Provide the (X, Y) coordinate of the cell's center where the given text is located.  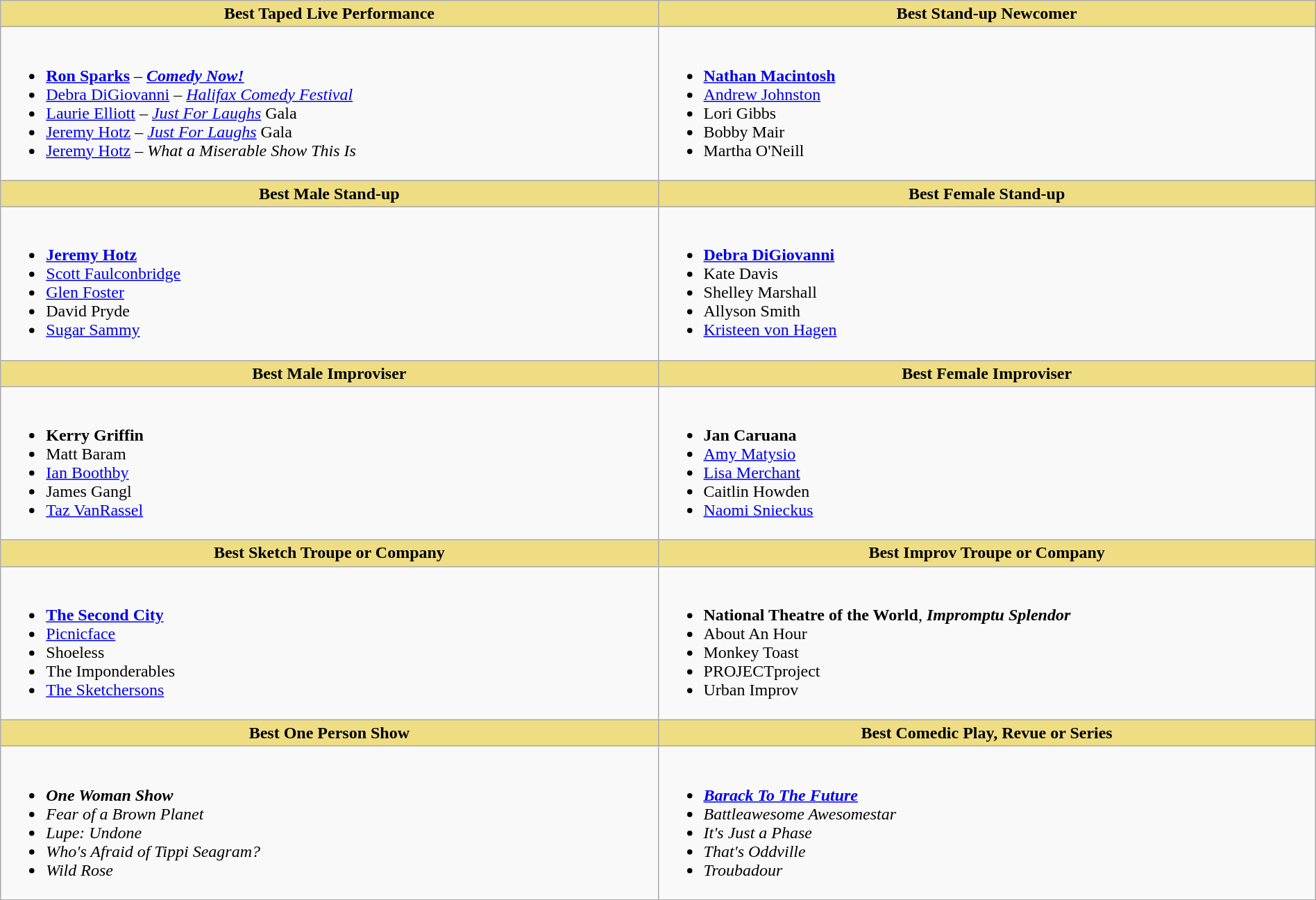
Best Sketch Troupe or Company (329, 553)
Best Taped Live Performance (329, 14)
One Woman ShowFear of a Brown PlanetLupe: UndoneWho's Afraid of Tippi Seagram?Wild Rose (329, 823)
The Second CityPicnicfaceShoelessThe ImponderablesThe Sketchersons (329, 643)
Best Male Stand-up (329, 194)
Best One Person Show (329, 733)
National Theatre of the World, Impromptu SplendorAbout An HourMonkey ToastPROJECTprojectUrban Improv (987, 643)
Best Female Improviser (987, 373)
Best Stand-up Newcomer (987, 14)
Best Comedic Play, Revue or Series (987, 733)
Debra DiGiovanniKate DavisShelley MarshallAllyson SmithKristeen von Hagen (987, 283)
Best Female Stand-up (987, 194)
Best Male Improviser (329, 373)
Barack To The FutureBattleawesome AwesomestarIt's Just a PhaseThat's OddvilleTroubadour (987, 823)
Best Improv Troupe or Company (987, 553)
Kerry GriffinMatt BaramIan BoothbyJames GanglTaz VanRassel (329, 464)
Jan CaruanaAmy MatysioLisa MerchantCaitlin HowdenNaomi Snieckus (987, 464)
Jeremy HotzScott FaulconbridgeGlen FosterDavid PrydeSugar Sammy (329, 283)
Nathan MacintoshAndrew JohnstonLori GibbsBobby MairMartha O'Neill (987, 104)
